Determine the (X, Y) coordinate at the center of the cell enclosing the given text.  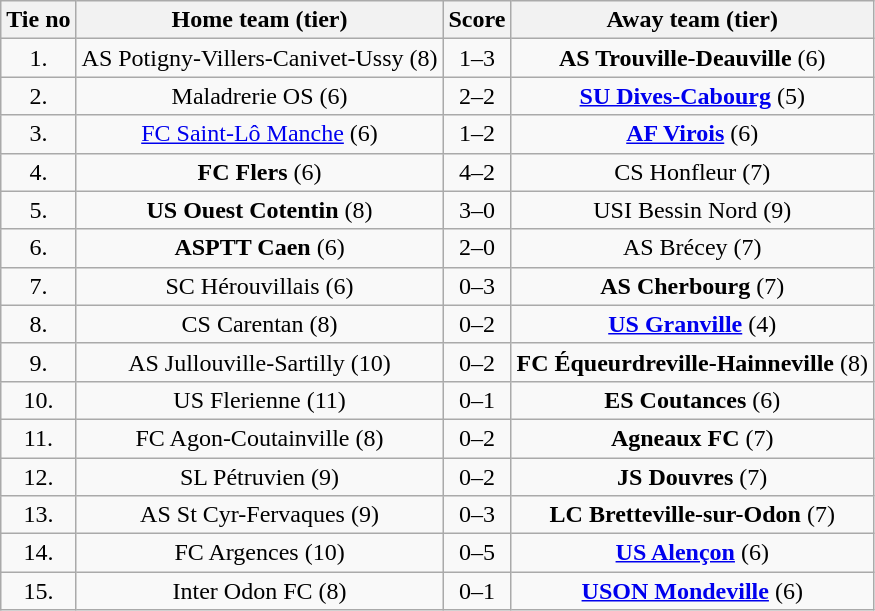
0–5 (477, 553)
ASPTT Caen (6) (260, 248)
FC Flers (6) (260, 172)
4. (38, 172)
USON Mondeville (6) (692, 591)
1. (38, 58)
Score (477, 20)
AS Brécey (7) (692, 248)
1–3 (477, 58)
JS Douvres (7) (692, 477)
9. (38, 362)
AF Virois (6) (692, 134)
14. (38, 553)
2–0 (477, 248)
15. (38, 591)
FC Équeurdreville-Hainneville (8) (692, 362)
Away team (tier) (692, 20)
12. (38, 477)
8. (38, 324)
AS Jullouville-Sartilly (10) (260, 362)
CS Honfleur (7) (692, 172)
FC Saint-Lô Manche (6) (260, 134)
2–2 (477, 96)
ES Coutances (6) (692, 400)
4–2 (477, 172)
SL Pétruvien (9) (260, 477)
Maladrerie OS (6) (260, 96)
7. (38, 286)
USI Bessin Nord (9) (692, 210)
Inter Odon FC (8) (260, 591)
13. (38, 515)
SC Hérouvillais (6) (260, 286)
AS St Cyr-Fervaques (9) (260, 515)
US Alençon (6) (692, 553)
SU Dives-Cabourg (5) (692, 96)
1–2 (477, 134)
Tie no (38, 20)
US Flerienne (11) (260, 400)
FC Agon-Coutainville (8) (260, 438)
Agneaux FC (7) (692, 438)
Home team (tier) (260, 20)
11. (38, 438)
US Granville (4) (692, 324)
AS Trouville-Deauville (6) (692, 58)
FC Argences (10) (260, 553)
AS Cherbourg (7) (692, 286)
10. (38, 400)
6. (38, 248)
3–0 (477, 210)
3. (38, 134)
US Ouest Cotentin (8) (260, 210)
CS Carentan (8) (260, 324)
AS Potigny-Villers-Canivet-Ussy (8) (260, 58)
5. (38, 210)
LC Bretteville-sur-Odon (7) (692, 515)
2. (38, 96)
